Find where the given text appears and provide that cell's center as [X, Y] coordinate. 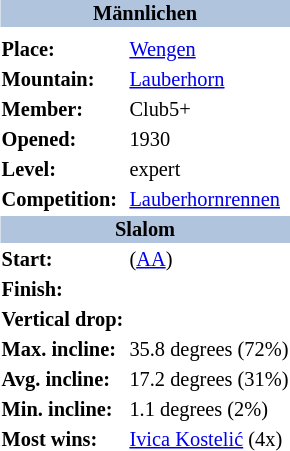
Männlichen [145, 14]
Wengen [209, 50]
Min. incline: [62, 410]
Max. incline: [62, 350]
Mountain: [62, 80]
Opened: [62, 140]
Avg. incline: [62, 380]
Member: [62, 110]
1930 [209, 140]
Competition: [62, 200]
Lauberhornrennen [209, 200]
Slalom [145, 230]
Level: [62, 170]
17.2 degrees (31%) [209, 380]
1.1 degrees (2%) [209, 410]
35.8 degrees (72%) [209, 350]
Start: [62, 260]
Finish: [62, 290]
Lauberhorn [209, 80]
Club5+ [209, 110]
Place: [62, 50]
(AA) [209, 260]
expert [209, 170]
Vertical drop: [62, 320]
